Identify which cell holds the provided text, then report its [X, Y] central coordinate. 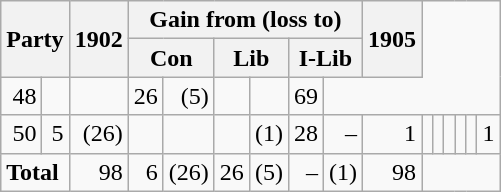
6 [146, 172]
Total [35, 172]
I-Lib [325, 58]
69 [306, 96]
Lib [251, 58]
5 [56, 134]
50 [22, 134]
48 [22, 96]
1902 [98, 39]
Gain from (loss to) [245, 20]
Party [35, 39]
Con [171, 58]
1905 [392, 39]
28 [306, 134]
